Determine the (x, y) coordinate at the center of the cell enclosing the given text.  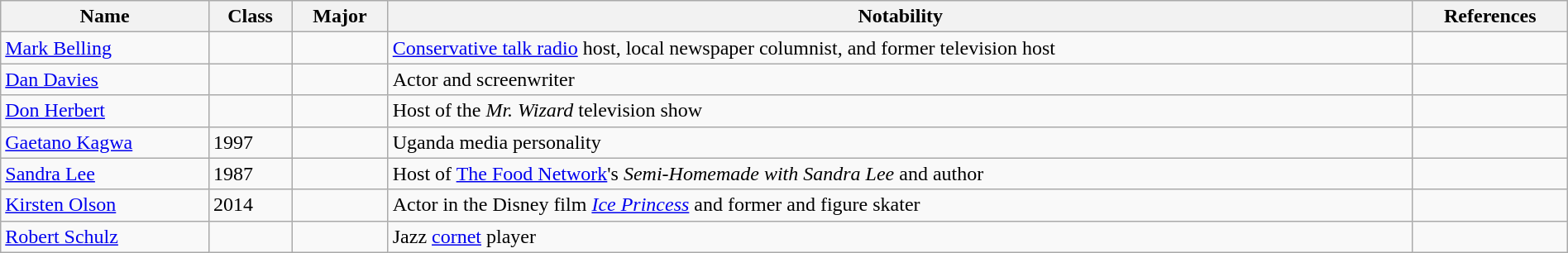
1987 (250, 174)
Actor and screenwriter (900, 79)
Conservative talk radio host, local newspaper columnist, and former television host (900, 48)
Dan Davies (105, 79)
References (1490, 17)
Class (250, 17)
Name (105, 17)
Host of the Mr. Wizard television show (900, 111)
Actor in the Disney film Ice Princess and former and figure skater (900, 205)
Gaetano Kagwa (105, 142)
Kirsten Olson (105, 205)
Major (340, 17)
Don Herbert (105, 111)
Sandra Lee (105, 174)
2014 (250, 205)
Notability (900, 17)
1997 (250, 142)
Robert Schulz (105, 236)
Host of The Food Network's Semi-Homemade with Sandra Lee and author (900, 174)
Uganda media personality (900, 142)
Jazz cornet player (900, 236)
Mark Belling (105, 48)
